Pinpoint the cell where the given text exists, returning its (X, Y) midpoint coordinate. 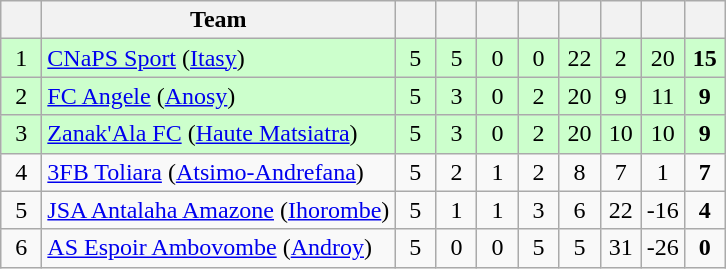
CNaPS Sport (Itasy) (218, 58)
Team (218, 20)
-26 (662, 248)
15 (704, 58)
11 (662, 96)
3FB Toliara (Atsimo-Andrefana) (218, 172)
Zanak'Ala FC (Haute Matsiatra) (218, 134)
8 (580, 172)
31 (620, 248)
FC Angele (Anosy) (218, 96)
AS Espoir Ambovombe (Androy) (218, 248)
JSA Antalaha Amazone (Ihorombe) (218, 210)
-16 (662, 210)
